For the text-containing cell, return its midpoint in (x, y) coordinate format. 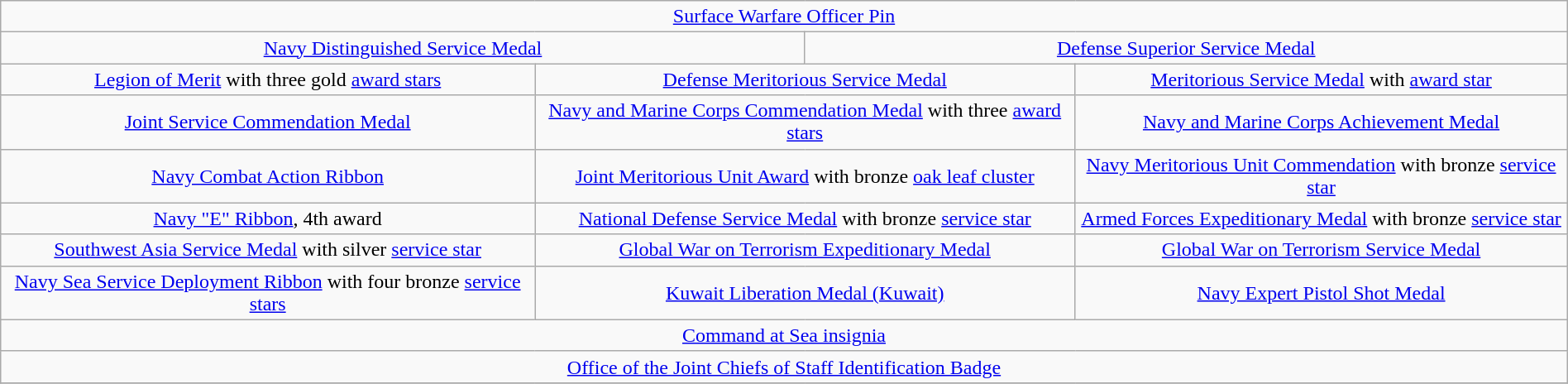
Navy "E" Ribbon, 4th award (268, 218)
Navy Combat Action Ribbon (268, 175)
Meritorious Service Medal with award star (1322, 79)
Navy Expert Pistol Shot Medal (1322, 293)
Southwest Asia Service Medal with silver service star (268, 250)
Surface Warfare Officer Pin (784, 17)
Navy and Marine Corps Commendation Medal with three award stars (806, 122)
Joint Meritorious Unit Award with bronze oak leaf cluster (806, 175)
Office of the Joint Chiefs of Staff Identification Badge (784, 367)
Global War on Terrorism Service Medal (1322, 250)
Navy and Marine Corps Achievement Medal (1322, 122)
Navy Sea Service Deployment Ribbon with four bronze service stars (268, 293)
Command at Sea insignia (784, 335)
Defense Meritorious Service Medal (806, 79)
Legion of Merit with three gold award stars (268, 79)
Defense Superior Service Medal (1186, 48)
Global War on Terrorism Expeditionary Medal (806, 250)
Kuwait Liberation Medal (Kuwait) (806, 293)
Armed Forces Expeditionary Medal with bronze service star (1322, 218)
National Defense Service Medal with bronze service star (806, 218)
Navy Meritorious Unit Commendation with bronze service star (1322, 175)
Navy Distinguished Service Medal (403, 48)
Joint Service Commendation Medal (268, 122)
